Capture the cell that displays the provided text and extract its [X, Y] central coordinate. 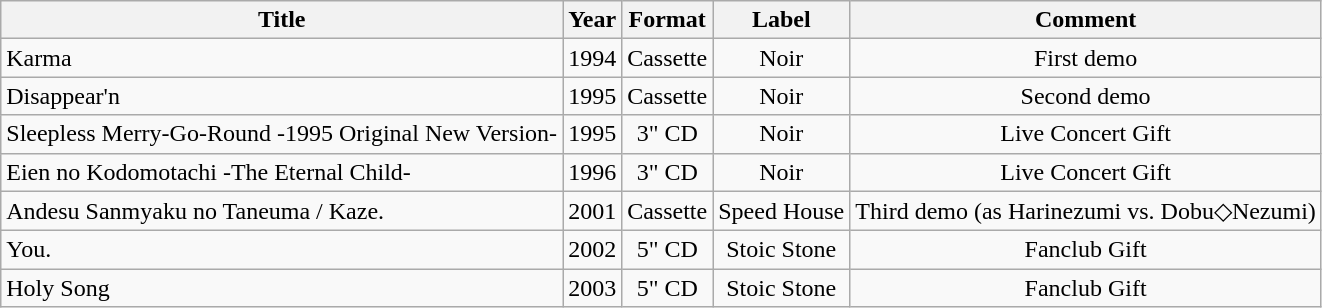
Eien no Kodomotachi -The Eternal Child- [282, 172]
Year [592, 20]
Karma [282, 58]
Disappear'n [282, 96]
Andesu Sanmyaku no Taneuma / Kaze. [282, 211]
Title [282, 20]
Format [668, 20]
2001 [592, 211]
2002 [592, 250]
2003 [592, 288]
You. [282, 250]
1996 [592, 172]
Holy Song [282, 288]
Third demo (as Harinezumi vs. Dobu◇Nezumi) [1086, 211]
1994 [592, 58]
Label [782, 20]
Speed House [782, 211]
Second demo [1086, 96]
Sleepless Merry-Go-Round -1995 Original New Version- [282, 134]
Comment [1086, 20]
First demo [1086, 58]
